From the cell containing the given text, extract its center point as (X, Y) coordinate. 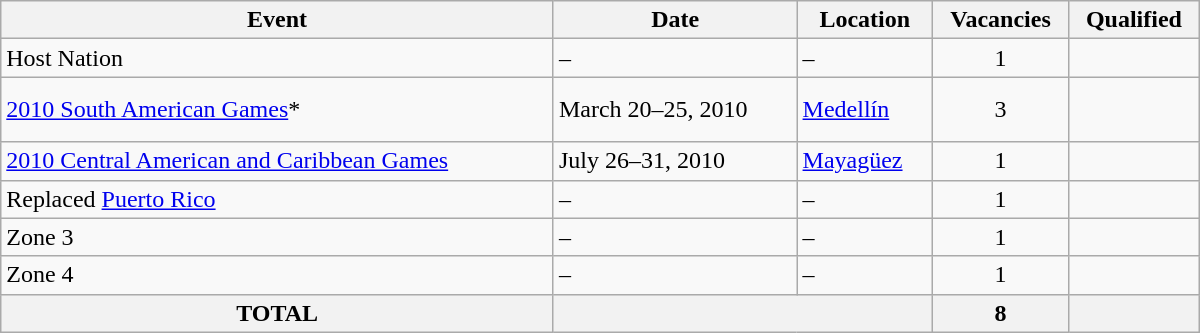
3 (1000, 110)
Replaced Puerto Rico (278, 199)
8 (1000, 313)
March 20–25, 2010 (675, 110)
2010 South American Games* (278, 110)
Event (278, 20)
Date (675, 20)
Medellín (864, 110)
Qualified (1134, 20)
Location (864, 20)
Host Nation (278, 58)
Mayagüez (864, 161)
Zone 4 (278, 275)
Vacancies (1000, 20)
July 26–31, 2010 (675, 161)
TOTAL (278, 313)
2010 Central American and Caribbean Games (278, 161)
Zone 3 (278, 237)
